Return the [x, y] coordinate for the center point of the cell that contains the specified text.  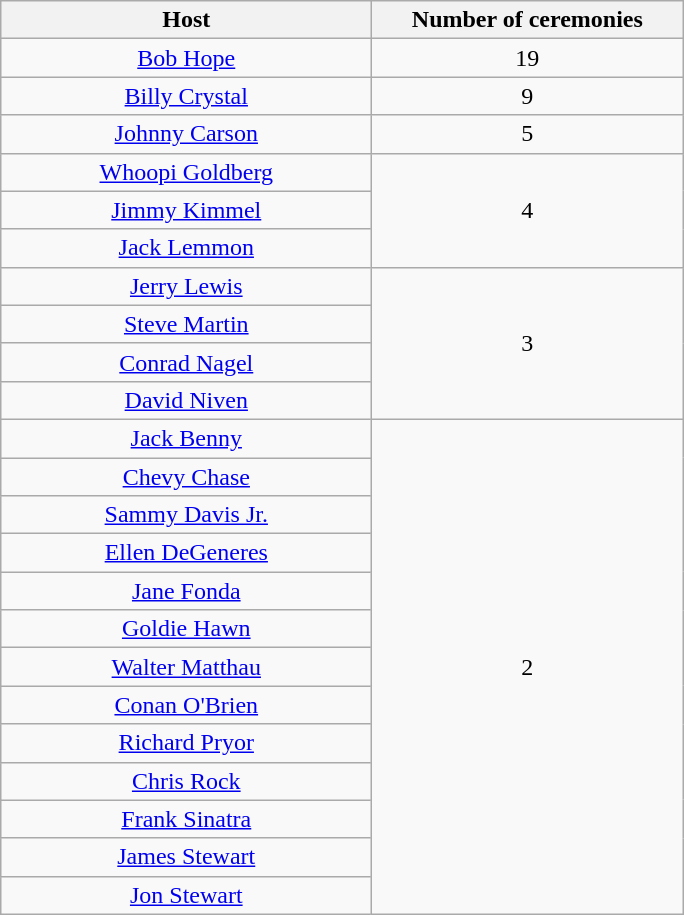
Bob Hope [186, 58]
Conan O'Brien [186, 705]
4 [528, 210]
3 [528, 343]
Jimmy Kimmel [186, 210]
Host [186, 20]
19 [528, 58]
Jack Benny [186, 438]
5 [528, 134]
Johnny Carson [186, 134]
David Niven [186, 400]
Richard Pryor [186, 743]
Goldie Hawn [186, 629]
Jon Stewart [186, 895]
Chris Rock [186, 781]
Jerry Lewis [186, 286]
Sammy Davis Jr. [186, 515]
James Stewart [186, 857]
9 [528, 96]
Jack Lemmon [186, 248]
Whoopi Goldberg [186, 172]
Jane Fonda [186, 591]
Conrad Nagel [186, 362]
2 [528, 666]
Number of ceremonies [528, 20]
Steve Martin [186, 324]
Walter Matthau [186, 667]
Ellen DeGeneres [186, 553]
Frank Sinatra [186, 819]
Chevy Chase [186, 477]
Billy Crystal [186, 96]
